Scan for the cell matching the given text and deliver its [x, y] coordinate at center. 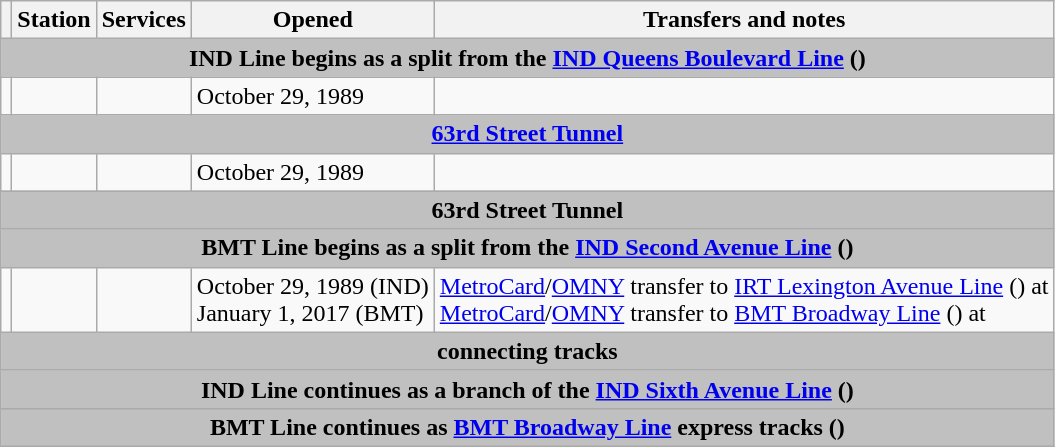
Transfers and notes [744, 20]
IND Line begins as a split from the IND Queens Boulevard Line () [528, 58]
BMT Line continues as BMT Broadway Line express tracks () [528, 427]
October 29, 1989 (IND)January 1, 2017 (BMT) [312, 300]
connecting tracks [528, 351]
MetroCard/OMNY transfer to IRT Lexington Avenue Line () at MetroCard/OMNY transfer to BMT Broadway Line () at [744, 300]
BMT Line begins as a split from the IND Second Avenue Line () [528, 248]
IND Line continues as a branch of the IND Sixth Avenue Line () [528, 389]
Station [54, 20]
Services [144, 20]
Opened [312, 20]
